Output the (x, y) coordinate of the center of the cell containing the given text.  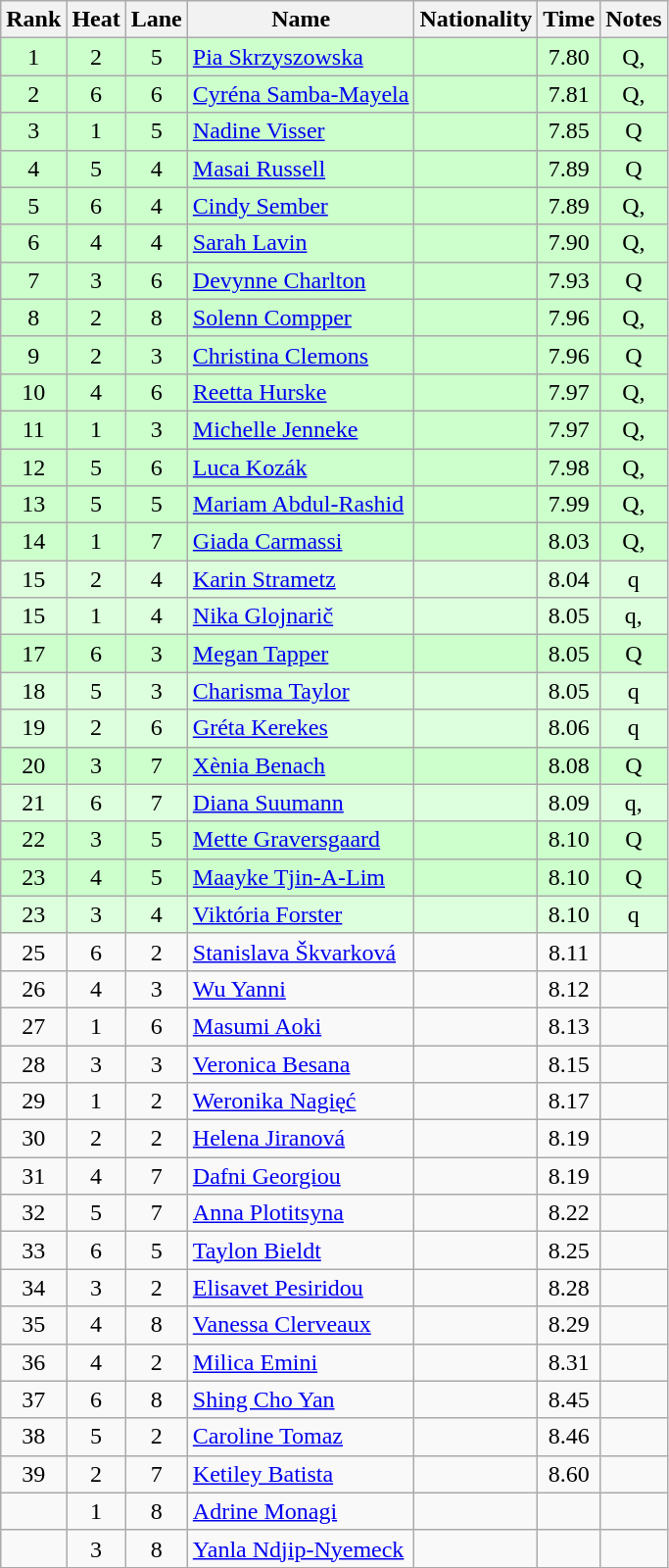
Time (569, 20)
Giada Carmassi (301, 542)
Anna Plotitsyna (301, 1213)
Shing Cho Yan (301, 1399)
39 (33, 1474)
Nika Glojnarič (301, 616)
Milica Emini (301, 1362)
7.99 (569, 505)
10 (33, 392)
8.15 (569, 1063)
Diana Suumann (301, 803)
Dafni Georgiou (301, 1176)
13 (33, 505)
32 (33, 1213)
12 (33, 467)
27 (33, 1026)
Christina Clemons (301, 355)
Mette Graversgaard (301, 840)
14 (33, 542)
8.17 (569, 1102)
8.31 (569, 1362)
7.90 (569, 243)
8.29 (569, 1325)
18 (33, 691)
7.81 (569, 94)
8.11 (569, 952)
Michelle Jenneke (301, 429)
Weronika Nagięć (301, 1102)
Lane (157, 20)
Masumi Aoki (301, 1026)
8.09 (569, 803)
21 (33, 803)
8.12 (569, 989)
Pia Skrzyszowska (301, 57)
9 (33, 355)
Solenn Compper (301, 318)
Reetta Hurske (301, 392)
17 (33, 654)
Taylon Bieldt (301, 1250)
Masai Russell (301, 169)
29 (33, 1102)
7.93 (569, 280)
8.46 (569, 1437)
25 (33, 952)
Veronica Besana (301, 1063)
8.60 (569, 1474)
19 (33, 728)
38 (33, 1437)
Mariam Abdul-Rashid (301, 505)
Gréta Kerekes (301, 728)
Luca Kozák (301, 467)
11 (33, 429)
7.80 (569, 57)
Nadine Visser (301, 131)
36 (33, 1362)
30 (33, 1139)
Elisavet Pesiridou (301, 1288)
Vanessa Clerveaux (301, 1325)
8.06 (569, 728)
8.25 (569, 1250)
Devynne Charlton (301, 280)
Rank (33, 20)
8.28 (569, 1288)
Caroline Tomaz (301, 1437)
Charisma Taylor (301, 691)
Nationality (476, 20)
8.45 (569, 1399)
Maayke Tjin-A-Lim (301, 877)
26 (33, 989)
28 (33, 1063)
35 (33, 1325)
7.98 (569, 467)
Adrine Monagi (301, 1511)
20 (33, 765)
Helena Jiranová (301, 1139)
8.13 (569, 1026)
34 (33, 1288)
Cyréna Samba-Mayela (301, 94)
33 (33, 1250)
Cindy Sember (301, 206)
Megan Tapper (301, 654)
8.08 (569, 765)
22 (33, 840)
8.22 (569, 1213)
8.03 (569, 542)
8.04 (569, 579)
37 (33, 1399)
Viktória Forster (301, 914)
Name (301, 20)
Karin Strametz (301, 579)
Ketiley Batista (301, 1474)
Stanislava Škvarková (301, 952)
Heat (96, 20)
Sarah Lavin (301, 243)
7.85 (569, 131)
31 (33, 1176)
Yanla Ndjip-Nyemeck (301, 1548)
Xènia Benach (301, 765)
Notes (634, 20)
Wu Yanni (301, 989)
